Pinpoint the cell where the given text exists, returning its (x, y) midpoint coordinate. 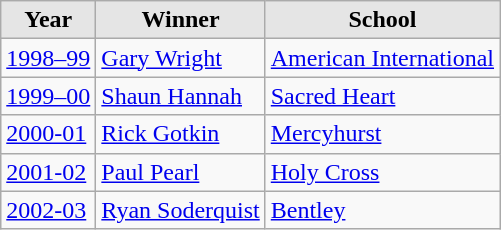
2001-02 (48, 172)
American International (382, 58)
Holy Cross (382, 172)
Bentley (382, 210)
Year (48, 20)
Mercyhurst (382, 134)
School (382, 20)
2000-01 (48, 134)
2002-03 (48, 210)
Paul Pearl (180, 172)
Gary Wright (180, 58)
Winner (180, 20)
Ryan Soderquist (180, 210)
Sacred Heart (382, 96)
1998–99 (48, 58)
1999–00 (48, 96)
Rick Gotkin (180, 134)
Shaun Hannah (180, 96)
